Search for the cell housing the specified text and yield its [X, Y] center coordinate. 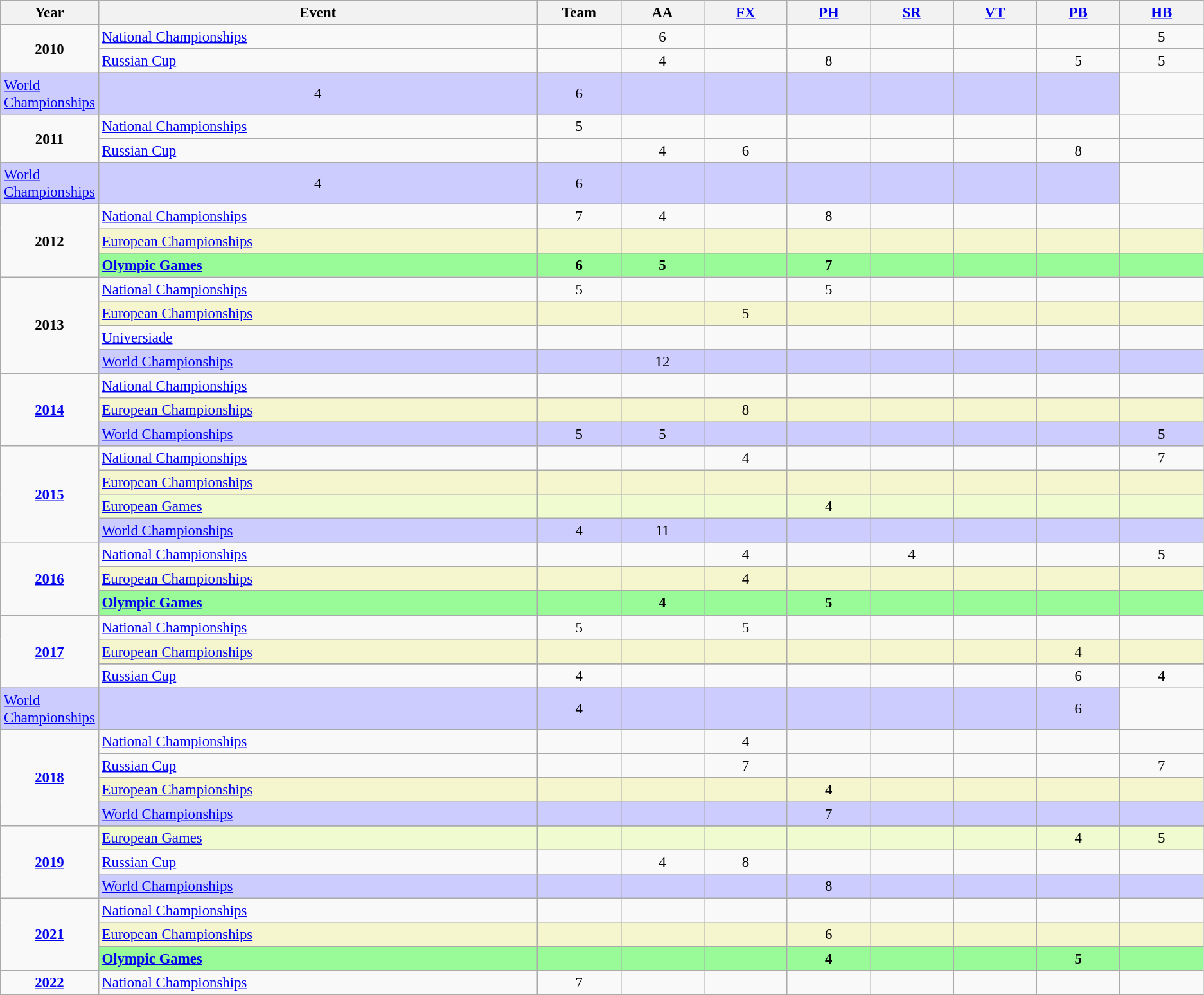
2016 [49, 578]
AA [662, 13]
2021 [49, 935]
Universiade [317, 337]
2010 [49, 49]
11 [662, 531]
2015 [49, 494]
2011 [49, 139]
2022 [49, 983]
SR [912, 13]
VT [995, 13]
PH [829, 13]
2013 [49, 325]
HB [1162, 13]
2014 [49, 410]
2017 [49, 652]
12 [662, 362]
Event [317, 13]
Year [49, 13]
FX [745, 13]
2018 [49, 778]
PB [1078, 13]
Team [579, 13]
2012 [49, 240]
2019 [49, 863]
